Find where the given text appears and provide that cell's center as (X, Y) coordinate. 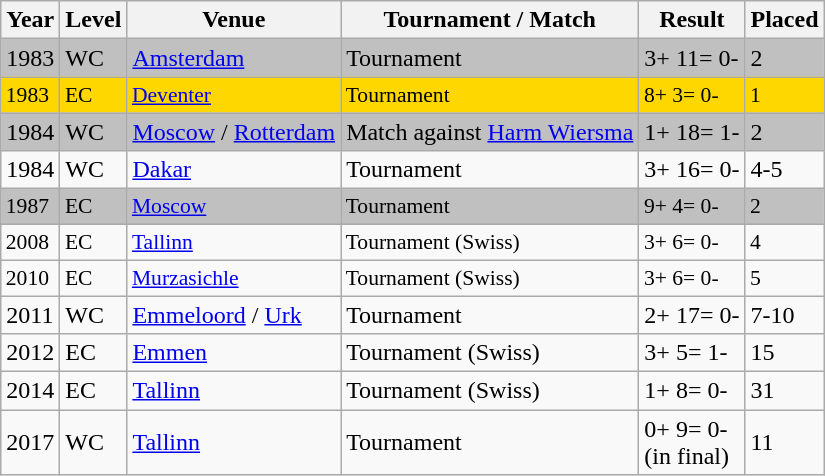
9+ 4= 0- (692, 207)
Amsterdam (234, 58)
11 (784, 442)
Level (94, 20)
3+ 5= 1- (692, 353)
8+ 3= 0- (692, 95)
3+ 11= 0- (692, 58)
2008 (30, 242)
2014 (30, 391)
Result (692, 20)
2012 (30, 353)
31 (784, 391)
1987 (30, 207)
4 (784, 242)
Venue (234, 20)
Placed (784, 20)
1+ 8= 0- (692, 391)
0+ 9= 0-(in final) (692, 442)
Emmen (234, 353)
2+ 17= 0- (692, 315)
5 (784, 278)
Match against Harm Wiersma (490, 131)
2017 (30, 442)
Tournament / Match (490, 20)
3+ 16= 0- (692, 170)
Murzasichle (234, 278)
Emmeloord / Urk (234, 315)
2011 (30, 315)
Dakar (234, 170)
Moscow (234, 207)
Moscow / Rotterdam (234, 131)
1 (784, 95)
Year (30, 20)
4-5 (784, 170)
Deventer (234, 95)
7-10 (784, 315)
1+ 18= 1- (692, 131)
2010 (30, 278)
15 (784, 353)
